Detect which cell encompasses the target text, then output its (x, y) center coordinate. 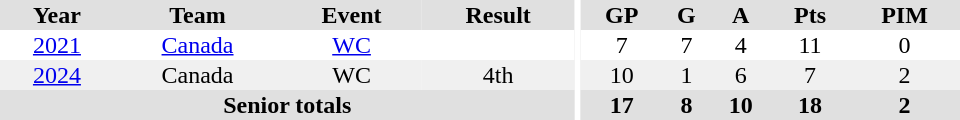
PIM (904, 15)
Result (498, 15)
11 (810, 45)
4 (741, 45)
4th (498, 75)
G (686, 15)
GP (622, 15)
6 (741, 75)
Pts (810, 15)
18 (810, 105)
Team (198, 15)
Senior totals (287, 105)
2021 (57, 45)
Event (352, 15)
Year (57, 15)
17 (622, 105)
0 (904, 45)
8 (686, 105)
1 (686, 75)
A (741, 15)
2024 (57, 75)
